Find where the given text appears and provide that cell's center as [X, Y] coordinate. 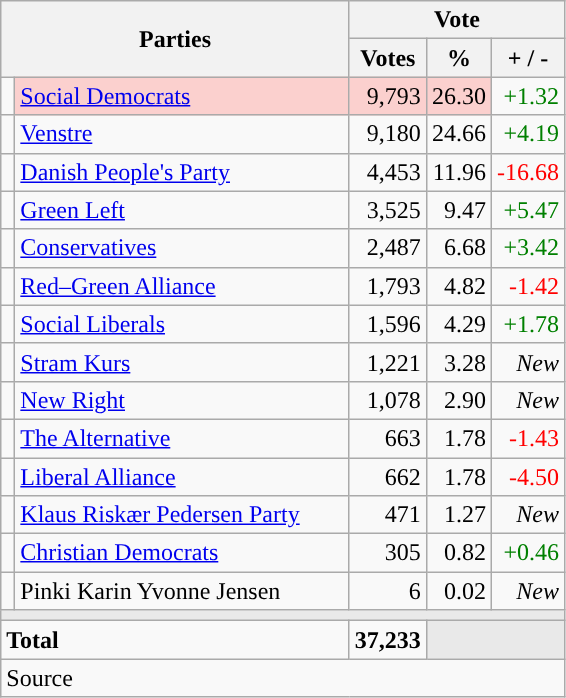
Total [176, 640]
Social Liberals [182, 324]
662 [388, 477]
-4.50 [528, 477]
1,596 [388, 324]
24.66 [458, 134]
2,487 [388, 248]
37,233 [388, 640]
6.68 [458, 248]
+3.42 [528, 248]
+0.46 [528, 553]
1,793 [388, 286]
471 [388, 515]
Stram Kurs [182, 362]
-1.42 [528, 286]
Vote [456, 20]
+1.78 [528, 324]
4.82 [458, 286]
Green Left [182, 210]
9.47 [458, 210]
26.30 [458, 96]
+5.47 [528, 210]
% [458, 58]
Parties [176, 39]
-16.68 [528, 172]
+ / - [528, 58]
Votes [388, 58]
9,793 [388, 96]
Christian Democrats [182, 553]
0.82 [458, 553]
11.96 [458, 172]
-1.43 [528, 438]
The Alternative [182, 438]
305 [388, 553]
Conservatives [182, 248]
2.90 [458, 400]
Danish People's Party [182, 172]
Klaus Riskær Pedersen Party [182, 515]
9,180 [388, 134]
New Right [182, 400]
4,453 [388, 172]
3,525 [388, 210]
1,078 [388, 400]
6 [388, 591]
Source [283, 678]
Venstre [182, 134]
663 [388, 438]
Liberal Alliance [182, 477]
+4.19 [528, 134]
1.27 [458, 515]
+1.32 [528, 96]
0.02 [458, 591]
1,221 [388, 362]
Social Democrats [182, 96]
4.29 [458, 324]
Red–Green Alliance [182, 286]
3.28 [458, 362]
Pinki Karin Yvonne Jensen [182, 591]
